Detect which cell encompasses the target text, then output its [X, Y] center coordinate. 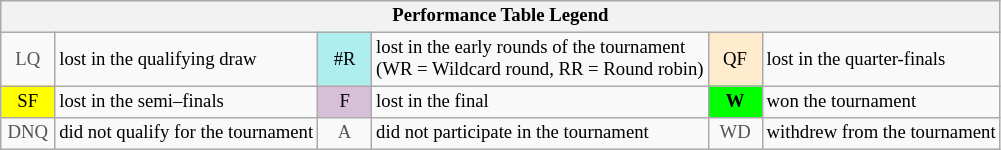
WD [735, 134]
lost in the semi–finals [186, 102]
A [345, 134]
QF [735, 60]
#R [345, 60]
Performance Table Legend [500, 16]
won the tournament [881, 102]
LQ [28, 60]
F [345, 102]
withdrew from the tournament [881, 134]
W [735, 102]
did not participate in the tournament [540, 134]
lost in the qualifying draw [186, 60]
lost in the quarter-finals [881, 60]
lost in the final [540, 102]
lost in the early rounds of the tournament(WR = Wildcard round, RR = Round robin) [540, 60]
did not qualify for the tournament [186, 134]
SF [28, 102]
DNQ [28, 134]
